Detect which cell encompasses the target text, then output its [X, Y] center coordinate. 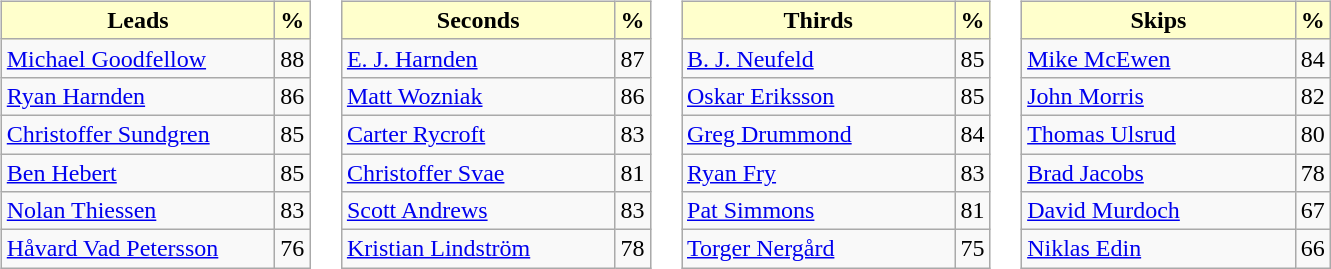
Ryan Fry [819, 173]
Nolan Thiessen [138, 211]
Oskar Eriksson [819, 96]
80 [1312, 134]
75 [972, 249]
Thirds [819, 20]
Ben Hebert [138, 173]
87 [632, 58]
E. J. Harnden [478, 58]
John Morris [1159, 96]
Niklas Edin [1159, 249]
Greg Drummond [819, 134]
66 [1312, 249]
67 [1312, 211]
Christoffer Sundgren [138, 134]
82 [1312, 96]
David Murdoch [1159, 211]
Leads [138, 20]
Matt Wozniak [478, 96]
Brad Jacobs [1159, 173]
Ryan Harnden [138, 96]
B. J. Neufeld [819, 58]
Mike McEwen [1159, 58]
Kristian Lindström [478, 249]
Skips [1159, 20]
Michael Goodfellow [138, 58]
Carter Rycroft [478, 134]
Håvard Vad Petersson [138, 249]
Scott Andrews [478, 211]
Christoffer Svae [478, 173]
88 [292, 58]
76 [292, 249]
Torger Nergård [819, 249]
Pat Simmons [819, 211]
Thomas Ulsrud [1159, 134]
Seconds [478, 20]
